Scan for the cell matching the given text and deliver its (X, Y) coordinate at center. 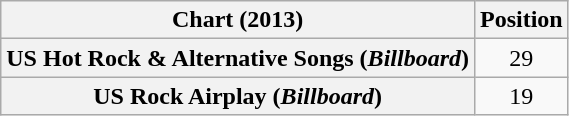
29 (521, 58)
US Hot Rock & Alternative Songs (Billboard) (238, 58)
Chart (2013) (238, 20)
19 (521, 96)
Position (521, 20)
US Rock Airplay (Billboard) (238, 96)
